Return the (x, y) coordinate for the center point of the cell that contains the specified text.  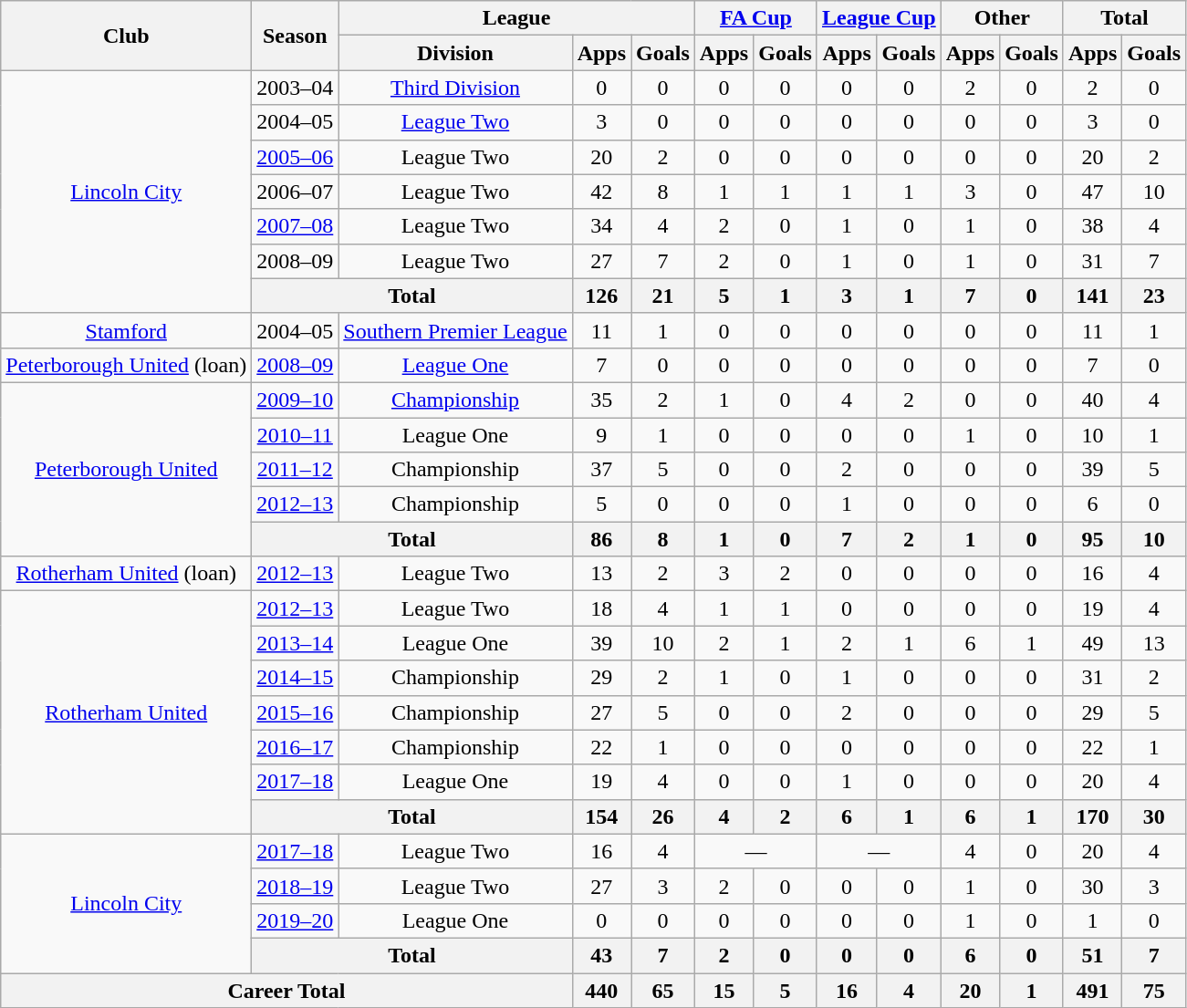
Stamford (126, 330)
491 (1092, 990)
42 (601, 192)
95 (1092, 539)
65 (663, 990)
2010–11 (296, 435)
49 (1092, 643)
Season (296, 36)
Third Division (455, 88)
38 (1092, 226)
141 (1092, 296)
18 (601, 608)
34 (601, 226)
Division (455, 53)
FA Cup (755, 18)
2019–20 (296, 920)
51 (1092, 955)
154 (601, 816)
Other (1002, 18)
170 (1092, 816)
2013–14 (296, 643)
2014–15 (296, 678)
26 (663, 816)
440 (601, 990)
43 (601, 955)
2018–19 (296, 886)
Peterborough United (126, 469)
126 (601, 296)
Peterborough United (loan) (126, 365)
League Cup (879, 18)
Club (126, 36)
2006–07 (296, 192)
2003–04 (296, 88)
Career Total (286, 990)
League (516, 18)
75 (1154, 990)
2011–12 (296, 470)
Southern Premier League (455, 330)
23 (1154, 296)
47 (1092, 192)
86 (601, 539)
2005–06 (296, 157)
35 (601, 400)
2016–17 (296, 747)
Rotherham United (loan) (126, 574)
15 (724, 990)
Rotherham United (126, 712)
21 (663, 296)
37 (601, 470)
40 (1092, 400)
2009–10 (296, 400)
9 (601, 435)
2015–16 (296, 712)
2007–08 (296, 226)
